Output the [x, y] coordinate of the center of the cell containing the given text.  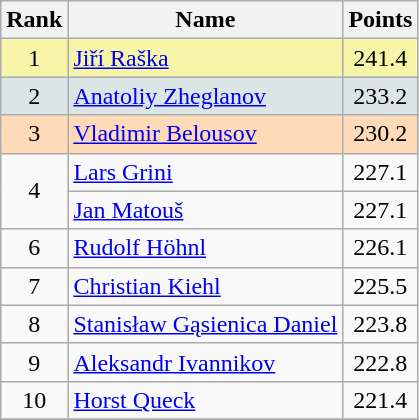
Rudolf Höhnl [206, 248]
222.8 [380, 362]
Lars Grini [206, 172]
226.1 [380, 248]
Vladimir Belousov [206, 134]
230.2 [380, 134]
225.5 [380, 286]
9 [34, 362]
6 [34, 248]
223.8 [380, 324]
Rank [34, 20]
241.4 [380, 58]
10 [34, 400]
221.4 [380, 400]
7 [34, 286]
Anatoliy Zheglanov [206, 96]
Name [206, 20]
Points [380, 20]
233.2 [380, 96]
3 [34, 134]
Christian Kiehl [206, 286]
Stanisław Gąsienica Daniel [206, 324]
Horst Queck [206, 400]
Jan Matouš [206, 210]
4 [34, 191]
8 [34, 324]
Jiří Raška [206, 58]
2 [34, 96]
1 [34, 58]
Aleksandr Ivannikov [206, 362]
